For the text-containing cell, return its midpoint in (x, y) coordinate format. 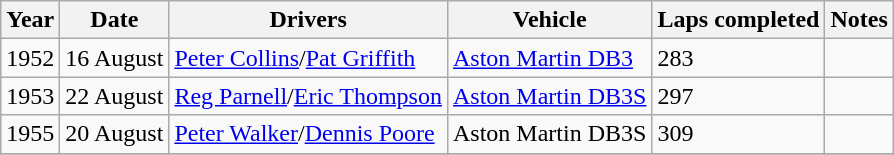
297 (738, 96)
16 August (114, 58)
Peter Collins/Pat Griffith (308, 58)
Aston Martin DB3 (549, 58)
Laps completed (738, 20)
Peter Walker/Dennis Poore (308, 134)
22 August (114, 96)
283 (738, 58)
1953 (30, 96)
20 August (114, 134)
Year (30, 20)
1952 (30, 58)
Date (114, 20)
1955 (30, 134)
Drivers (308, 20)
309 (738, 134)
Notes (859, 20)
Vehicle (549, 20)
Reg Parnell/Eric Thompson (308, 96)
